Output the [X, Y] coordinate of the center of the cell containing the given text.  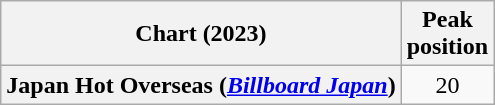
Peakposition [447, 34]
Chart (2023) [201, 34]
Japan Hot Overseas (Billboard Japan) [201, 85]
20 [447, 85]
